From the cell containing the given text, extract its center point as (X, Y) coordinate. 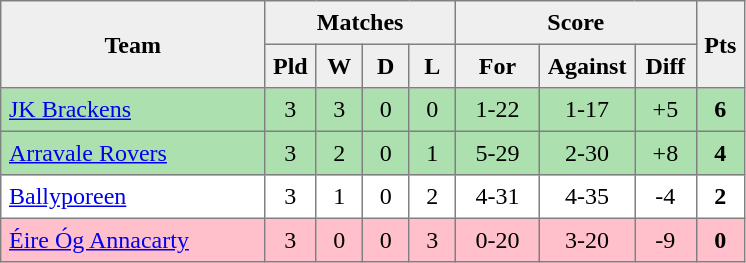
Éire Óg Annacarty (133, 240)
3-20 (586, 240)
-9 (666, 240)
Pts (720, 44)
L (432, 66)
2-30 (586, 153)
5-29 (497, 153)
D (385, 66)
Diff (666, 66)
JK Brackens (133, 110)
Arravale Rovers (133, 153)
4-31 (497, 197)
4-35 (586, 197)
Team (133, 44)
Pld (290, 66)
4 (720, 153)
Ballyporeen (133, 197)
W (339, 66)
Score (576, 23)
Against (586, 66)
1-17 (586, 110)
For (497, 66)
Matches (360, 23)
+8 (666, 153)
1-22 (497, 110)
+5 (666, 110)
0-20 (497, 240)
6 (720, 110)
-4 (666, 197)
